Extract the (x, y) coordinate from the center of the cell holding the provided text.  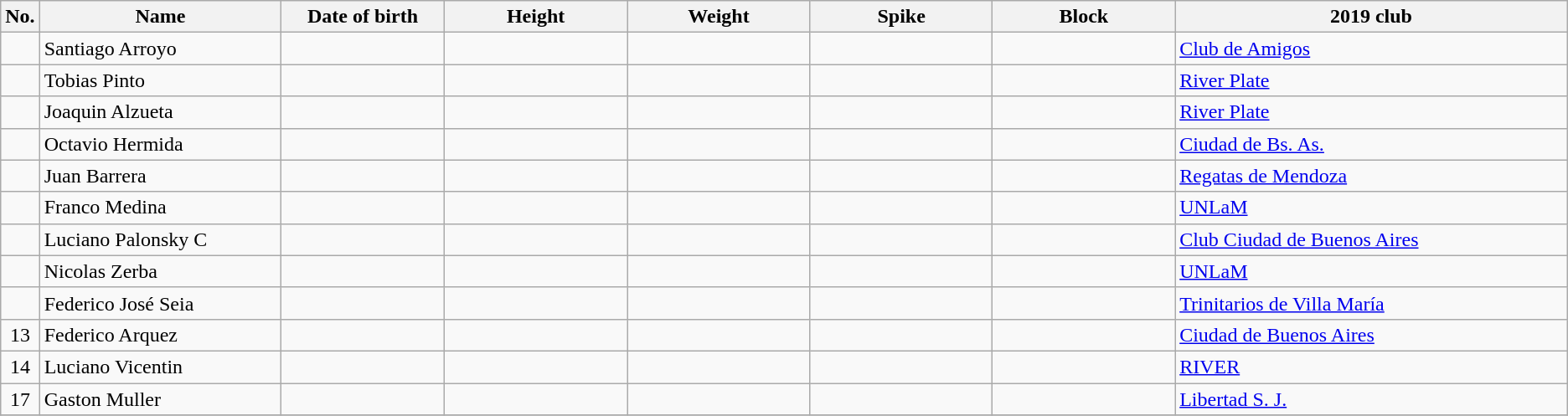
Spike (901, 17)
2019 club (1372, 17)
14 (20, 367)
Luciano Vicentin (160, 367)
Federico Arquez (160, 335)
Height (535, 17)
Federico José Seia (160, 303)
RIVER (1372, 367)
Joaquin Alzueta (160, 112)
Block (1084, 17)
Club de Amigos (1372, 49)
13 (20, 335)
Club Ciudad de Buenos Aires (1372, 239)
Weight (719, 17)
Nicolas Zerba (160, 271)
Trinitarios de Villa María (1372, 303)
Libertad S. J. (1372, 399)
No. (20, 17)
17 (20, 399)
Regatas de Mendoza (1372, 176)
Luciano Palonsky C (160, 239)
Santiago Arroyo (160, 49)
Octavio Hermida (160, 144)
Franco Medina (160, 208)
Juan Barrera (160, 176)
Tobias Pinto (160, 80)
Name (160, 17)
Ciudad de Buenos Aires (1372, 335)
Gaston Muller (160, 399)
Ciudad de Bs. As. (1372, 144)
Date of birth (364, 17)
